Find where the given text appears and provide that cell's center as (X, Y) coordinate. 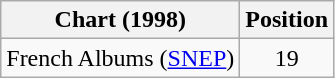
French Albums (SNEP) (120, 58)
19 (287, 58)
Position (287, 20)
Chart (1998) (120, 20)
